Output the [x, y] coordinate of the center of the cell containing the given text.  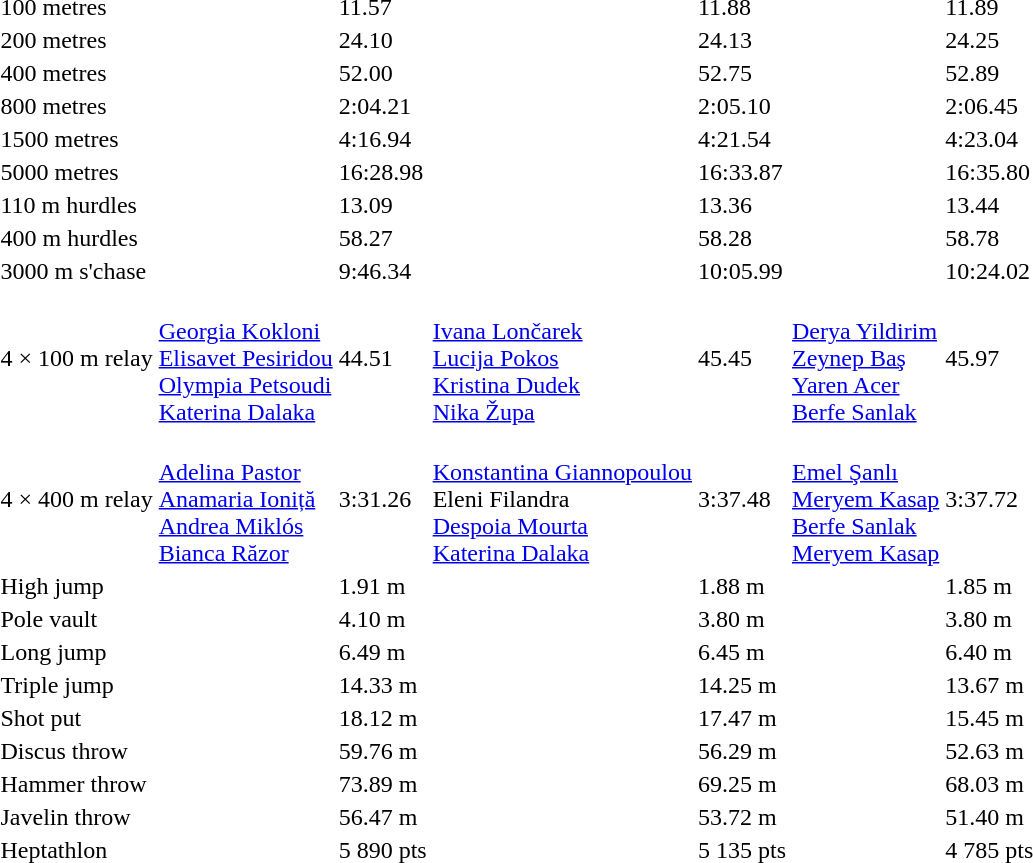
52.00 [382, 73]
69.25 m [742, 784]
2:05.10 [742, 106]
14.33 m [382, 685]
3:37.48 [742, 499]
3.80 m [742, 619]
Georgia KokloniElisavet PesiridouOlympia PetsoudiKaterina Dalaka [246, 358]
16:28.98 [382, 172]
1.91 m [382, 586]
44.51 [382, 358]
6.45 m [742, 652]
58.27 [382, 238]
4:16.94 [382, 139]
17.47 m [742, 718]
6.49 m [382, 652]
24.10 [382, 40]
56.29 m [742, 751]
14.25 m [742, 685]
18.12 m [382, 718]
24.13 [742, 40]
53.72 m [742, 817]
Adelina PastorAnamaria IonițăAndrea MiklósBianca Răzor [246, 499]
73.89 m [382, 784]
Ivana LončarekLucija PokosKristina DudekNika Župa [562, 358]
13.09 [382, 205]
58.28 [742, 238]
16:33.87 [742, 172]
9:46.34 [382, 271]
2:04.21 [382, 106]
Emel ŞanlıMeryem KasapBerfe SanlakMeryem Kasap [865, 499]
4:21.54 [742, 139]
Konstantina GiannopoulouEleni FilandraDespoia MourtaKaterina Dalaka [562, 499]
59.76 m [382, 751]
52.75 [742, 73]
4.10 m [382, 619]
10:05.99 [742, 271]
13.36 [742, 205]
56.47 m [382, 817]
3:31.26 [382, 499]
45.45 [742, 358]
1.88 m [742, 586]
Derya YildirimZeynep BaşYaren AcerBerfe Sanlak [865, 358]
